Provide the (X, Y) coordinate of the cell's center where the given text is located.  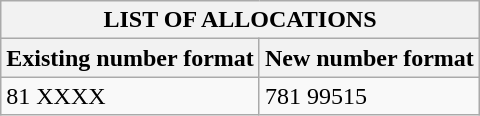
781 99515 (369, 96)
New number format (369, 58)
81 XXXX (130, 96)
Existing number format (130, 58)
LIST OF ALLOCATIONS (240, 20)
